Identify which cell holds the provided text, then report its (x, y) central coordinate. 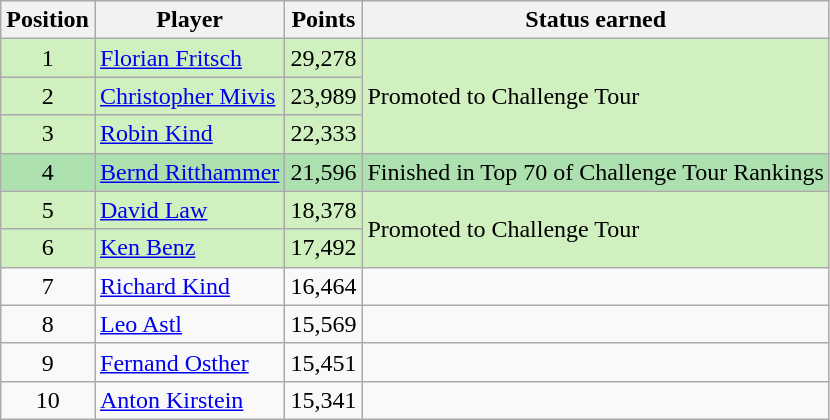
23,989 (324, 96)
Leo Astl (189, 324)
Anton Kirstein (189, 400)
Points (324, 20)
Robin Kind (189, 134)
15,569 (324, 324)
22,333 (324, 134)
Christopher Mivis (189, 96)
29,278 (324, 58)
Bernd Ritthammer (189, 172)
16,464 (324, 286)
15,451 (324, 362)
4 (48, 172)
Ken Benz (189, 248)
1 (48, 58)
Player (189, 20)
5 (48, 210)
17,492 (324, 248)
Status earned (596, 20)
David Law (189, 210)
6 (48, 248)
Finished in Top 70 of Challenge Tour Rankings (596, 172)
15,341 (324, 400)
18,378 (324, 210)
3 (48, 134)
9 (48, 362)
2 (48, 96)
Fernand Osther (189, 362)
8 (48, 324)
10 (48, 400)
Position (48, 20)
21,596 (324, 172)
Richard Kind (189, 286)
7 (48, 286)
Florian Fritsch (189, 58)
